Identify which cell holds the provided text, then report its [x, y] central coordinate. 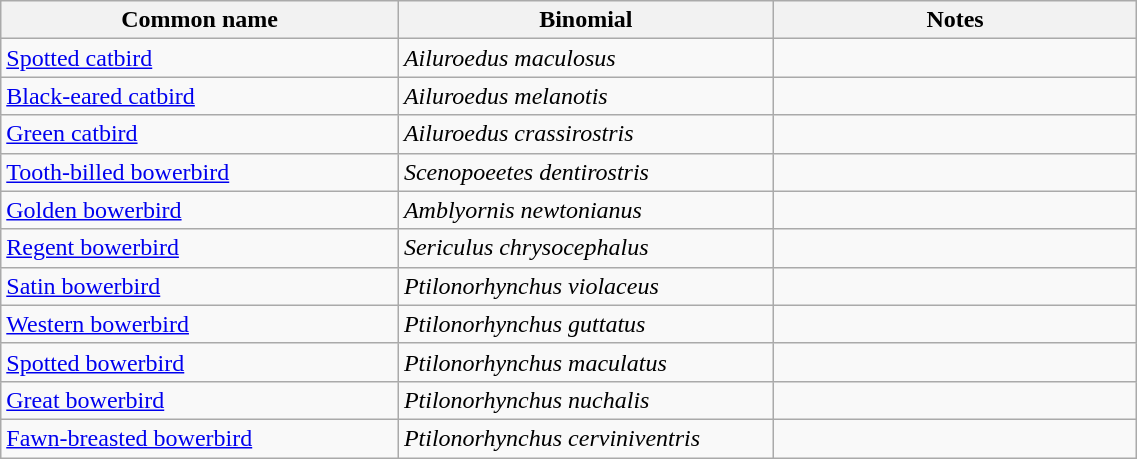
Satin bowerbird [200, 286]
Ailuroedus maculosus [586, 58]
Ptilonorhynchus nuchalis [586, 400]
Fawn-breasted bowerbird [200, 438]
Binomial [586, 20]
Great bowerbird [200, 400]
Ptilonorhynchus guttatus [586, 324]
Golden bowerbird [200, 210]
Ailuroedus crassirostris [586, 134]
Western bowerbird [200, 324]
Scenopoeetes dentirostris [586, 172]
Spotted bowerbird [200, 362]
Spotted catbird [200, 58]
Sericulus chrysocephalus [586, 248]
Regent bowerbird [200, 248]
Ptilonorhynchus cerviniventris [586, 438]
Green catbird [200, 134]
Notes [955, 20]
Ailuroedus melanotis [586, 96]
Ptilonorhynchus maculatus [586, 362]
Ptilonorhynchus violaceus [586, 286]
Common name [200, 20]
Tooth-billed bowerbird [200, 172]
Amblyornis newtonianus [586, 210]
Black-eared catbird [200, 96]
